For the text-containing cell, return its midpoint in [x, y] coordinate format. 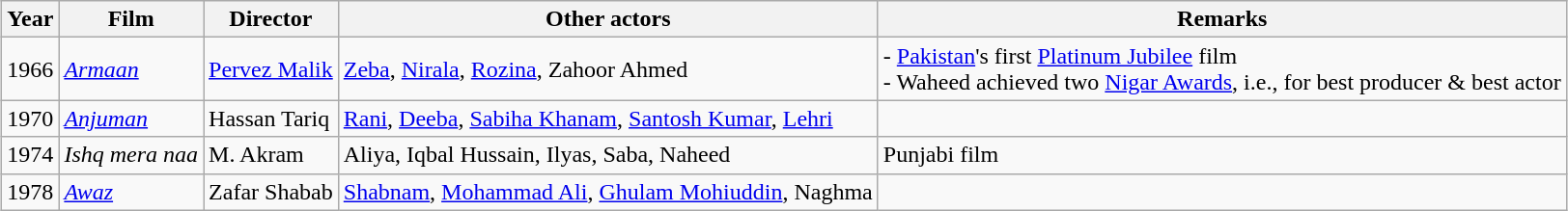
Ishq mera naa [131, 155]
Pervez Malik [271, 69]
Aliya, Iqbal Hussain, Ilyas, Saba, Naheed [608, 155]
Zafar Shabab [271, 192]
Film [131, 19]
Punjabi film [1222, 155]
Awaz [131, 192]
Year [31, 19]
Hassan Tariq [271, 119]
Rani, Deeba, Sabiha Khanam, Santosh Kumar, Lehri [608, 119]
Remarks [1222, 19]
Other actors [608, 19]
Zeba, Nirala, Rozina, Zahoor Ahmed [608, 69]
1970 [31, 119]
- Pakistan's first Platinum Jubilee film- Waheed achieved two Nigar Awards, i.e., for best producer & best actor [1222, 69]
M. Akram [271, 155]
Armaan [131, 69]
1966 [31, 69]
1978 [31, 192]
1974 [31, 155]
Shabnam, Mohammad Ali, Ghulam Mohiuddin, Naghma [608, 192]
Director [271, 19]
Anjuman [131, 119]
